Search for the cell housing the specified text and yield its (x, y) center coordinate. 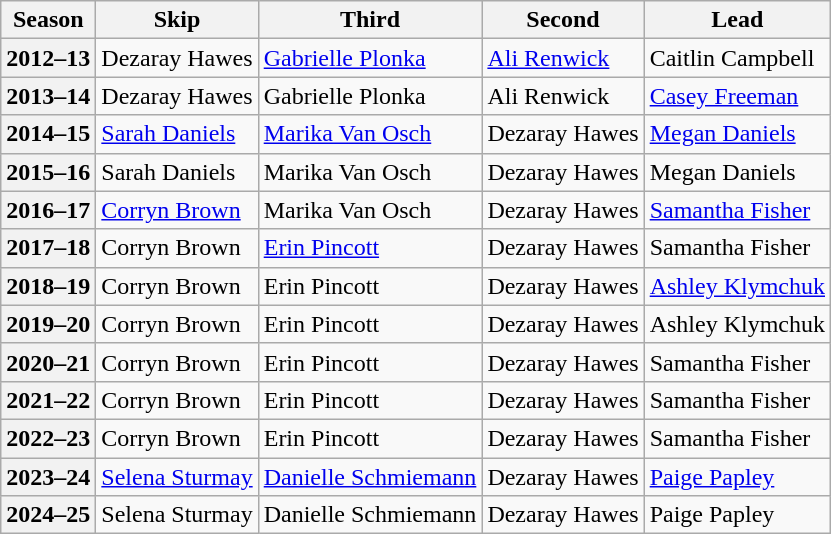
2015–16 (48, 172)
2018–19 (48, 286)
Second (563, 20)
2013–14 (48, 96)
Skip (177, 20)
2019–20 (48, 324)
2017–18 (48, 248)
2022–23 (48, 438)
Casey Freeman (737, 96)
Lead (737, 20)
Season (48, 20)
2020–21 (48, 362)
2024–25 (48, 515)
2016–17 (48, 210)
2012–13 (48, 58)
2014–15 (48, 134)
Third (370, 20)
2021–22 (48, 400)
2023–24 (48, 477)
Caitlin Campbell (737, 58)
